From the cell containing the given text, extract its center point as (X, Y) coordinate. 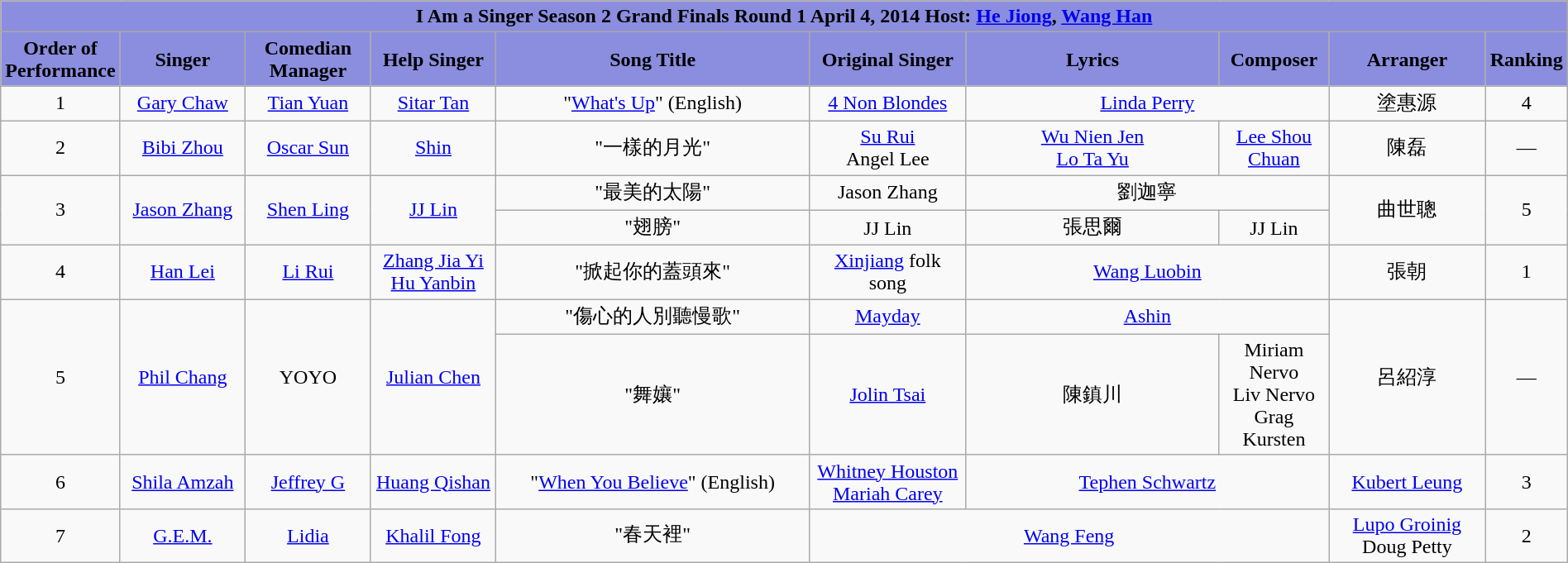
"春天裡" (653, 536)
Mayday (888, 317)
Oscar Sun (308, 147)
Lupo GroinigDoug Petty (1408, 536)
Lyrics (1092, 60)
Phil Chang (183, 377)
Linda Perry (1148, 104)
Order of Performance (60, 60)
"舞孃" (653, 394)
Ashin (1148, 317)
劉迦寧 (1148, 193)
Singer (183, 60)
Tephen Schwartz (1148, 481)
Zhang Jia YiHu Yanbin (433, 273)
Tian Yuan (308, 104)
Comedian Manager (308, 60)
Bibi Zhou (183, 147)
Xinjiang folk song (888, 273)
Li Rui (308, 273)
Shen Ling (308, 210)
Su RuiAngel Lee (888, 147)
Lidia (308, 536)
Jeffrey G (308, 481)
YOYO (308, 377)
Lee Shou Chuan (1274, 147)
Han Lei (183, 273)
陳鎮川 (1092, 394)
"掀起你的蓋頭來" (653, 273)
6 (60, 481)
Huang Qishan (433, 481)
Help Singer (433, 60)
Wu Nien JenLo Ta Yu (1092, 147)
"最美的太陽" (653, 193)
Original Singer (888, 60)
4 Non Blondes (888, 104)
陳磊 (1408, 147)
Gary Chaw (183, 104)
Ranking (1527, 60)
G.E.M. (183, 536)
Kubert Leung (1408, 481)
I Am a Singer Season 2 Grand Finals Round 1 April 4, 2014 Host: He Jiong, Wang Han (784, 17)
Arranger (1408, 60)
張思爾 (1092, 228)
"傷心的人別聽慢歌" (653, 317)
塗惠源 (1408, 104)
"翅膀" (653, 228)
呂紹淳 (1408, 377)
Khalil Fong (433, 536)
"一樣的月光" (653, 147)
Julian Chen (433, 377)
Composer (1274, 60)
"What's Up" (English) (653, 104)
Song Title (653, 60)
Whitney HoustonMariah Carey (888, 481)
張朝 (1408, 273)
Miriam NervoLiv NervoGrag Kursten (1274, 394)
Jolin Tsai (888, 394)
Sitar Tan (433, 104)
曲世聰 (1408, 210)
Wang Luobin (1148, 273)
7 (60, 536)
Shila Amzah (183, 481)
Shin (433, 147)
"When You Believe" (English) (653, 481)
Wang Feng (1069, 536)
